For the text-containing cell, return its midpoint in (X, Y) coordinate format. 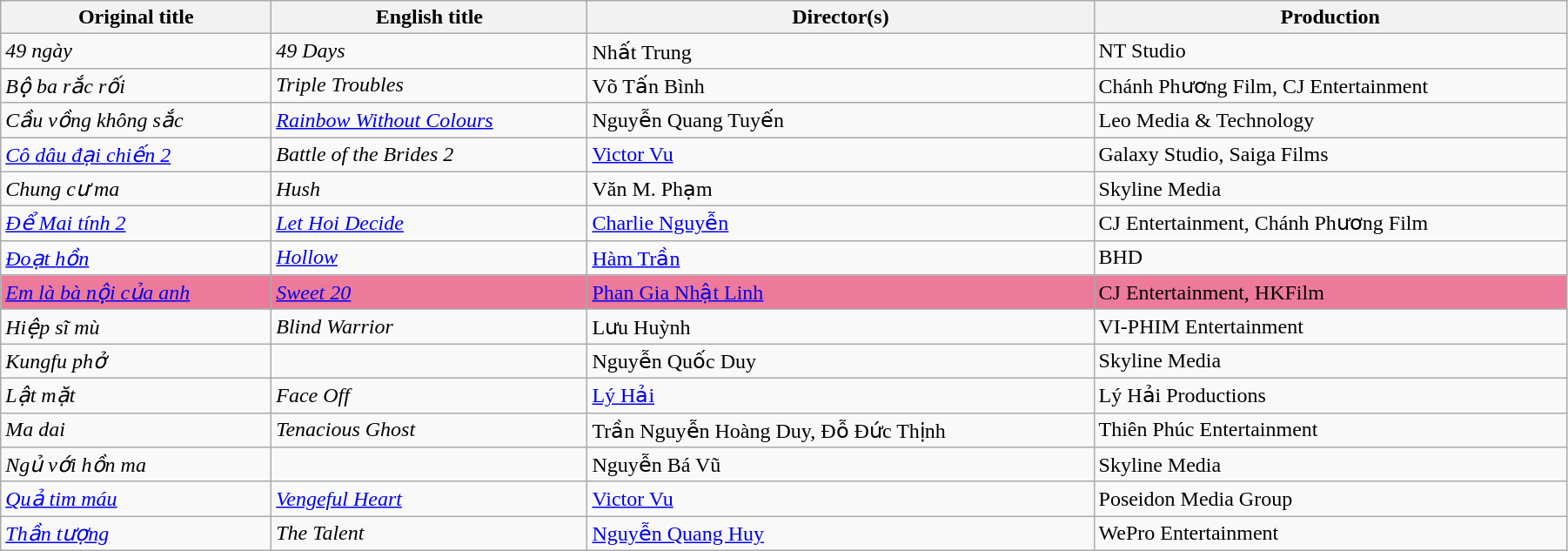
Charlie Nguyễn (841, 224)
Lưu Huỳnh (841, 326)
Leo Media & Technology (1330, 120)
Chánh Phương Film, CJ Entertainment (1330, 85)
Tenacious Ghost (430, 430)
Cầu vồng không sắc (136, 120)
Thần tượng (136, 534)
Lý Hải (841, 395)
Nguyễn Quang Tuyến (841, 120)
Ngủ với hồn ma (136, 465)
Cô dâu đại chiến 2 (136, 155)
Em là bà nội của anh (136, 292)
CJ Entertainment, Chánh Phương Film (1330, 224)
Ma dai (136, 430)
Hàm Trần (841, 258)
Để Mai tính 2 (136, 224)
Hollow (430, 258)
49 Days (430, 51)
BHD (1330, 258)
CJ Entertainment, HKFilm (1330, 292)
Trần Nguyễn Hoàng Duy, Đỗ Đức Thịnh (841, 430)
Đoạt hồn (136, 258)
Lật mặt (136, 395)
English title (430, 17)
Director(s) (841, 17)
Phan Gia Nhật Linh (841, 292)
WePro Entertainment (1330, 534)
Văn M. Phạm (841, 189)
Galaxy Studio, Saiga Films (1330, 155)
Hush (430, 189)
VI-PHIM Entertainment (1330, 326)
Võ Tấn Bình (841, 85)
Nguyễn Quang Huy (841, 534)
Vengeful Heart (430, 499)
Nguyễn Quốc Duy (841, 361)
Quả tim máu (136, 499)
Nguyễn Bá Vũ (841, 465)
Original title (136, 17)
Triple Troubles (430, 85)
49 ngày (136, 51)
Poseidon Media Group (1330, 499)
Face Off (430, 395)
NT Studio (1330, 51)
Production (1330, 17)
Sweet 20 (430, 292)
Hiệp sĩ mù (136, 326)
Thiên Phúc Entertainment (1330, 430)
The Talent (430, 534)
Blind Warrior (430, 326)
Bộ ba rắc rối (136, 85)
Lý Hải Productions (1330, 395)
Battle of the Brides 2 (430, 155)
Rainbow Without Colours (430, 120)
Let Hoi Decide (430, 224)
Nhất Trung (841, 51)
Chung cư ma (136, 189)
Kungfu phở (136, 361)
